Extract the (X, Y) coordinate from the center of the cell holding the provided text.  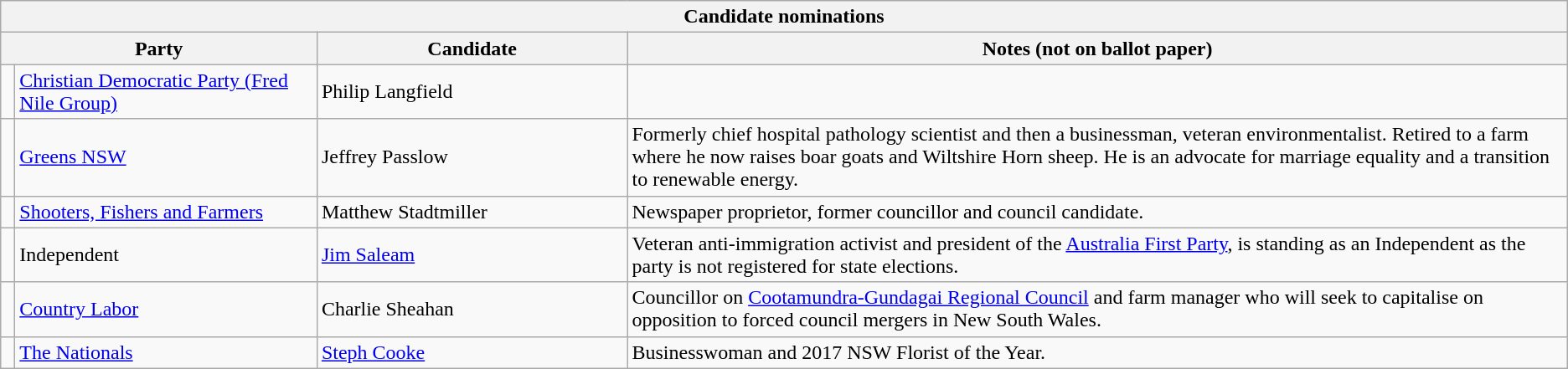
The Nationals (166, 352)
Steph Cooke (472, 352)
Matthew Stadtmiller (472, 212)
Candidate nominations (784, 17)
Independent (166, 254)
Greens NSW (166, 157)
Party (159, 49)
Notes (not on ballot paper) (1097, 49)
Philip Langfield (472, 92)
Charlie Sheahan (472, 310)
Jeffrey Passlow (472, 157)
Christian Democratic Party (Fred Nile Group) (166, 92)
Newspaper proprietor, former councillor and council candidate. (1097, 212)
Shooters, Fishers and Farmers (166, 212)
Businesswoman and 2017 NSW Florist of the Year. (1097, 352)
Candidate (472, 49)
Jim Saleam (472, 254)
Country Labor (166, 310)
